Find where the given text appears and provide that cell's center as [x, y] coordinate. 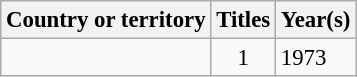
1 [244, 58]
Year(s) [315, 20]
Titles [244, 20]
1973 [315, 58]
Country or territory [106, 20]
